For the text-containing cell, return its midpoint in [X, Y] coordinate format. 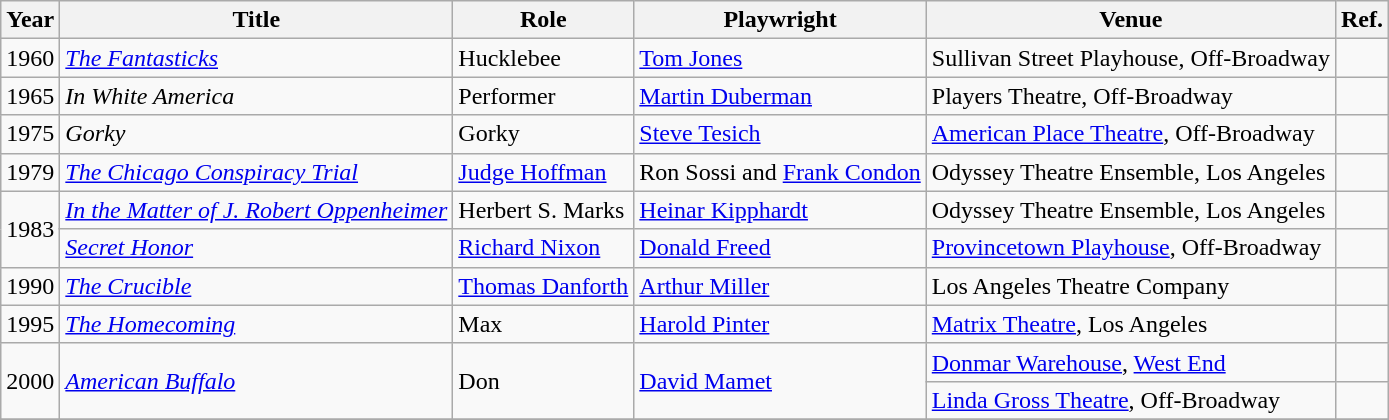
David Mamet [780, 381]
The Fantasticks [256, 58]
1983 [30, 229]
Linda Gross Theatre, Off-Broadway [1130, 400]
Max [544, 324]
1990 [30, 286]
The Chicago Conspiracy Trial [256, 172]
1965 [30, 96]
Heinar Kipphardt [780, 210]
In the Matter of J. Robert Oppenheimer [256, 210]
Sullivan Street Playhouse, Off-Broadway [1130, 58]
The Crucible [256, 286]
1979 [30, 172]
Secret Honor [256, 248]
Steve Tesich [780, 134]
Hucklebee [544, 58]
2000 [30, 381]
Tom Jones [780, 58]
1995 [30, 324]
Martin Duberman [780, 96]
In White America [256, 96]
Richard Nixon [544, 248]
Los Angeles Theatre Company [1130, 286]
Donald Freed [780, 248]
Judge Hoffman [544, 172]
Arthur Miller [780, 286]
Year [30, 20]
Performer [544, 96]
The Homecoming [256, 324]
Ron Sossi and Frank Condon [780, 172]
1960 [30, 58]
Playwright [780, 20]
Harold Pinter [780, 324]
American Place Theatre, Off-Broadway [1130, 134]
Provincetown Playhouse, Off-Broadway [1130, 248]
Players Theatre, Off-Broadway [1130, 96]
Title [256, 20]
Don [544, 381]
1975 [30, 134]
Herbert S. Marks [544, 210]
Ref. [1362, 20]
Donmar Warehouse, West End [1130, 362]
Venue [1130, 20]
American Buffalo [256, 381]
Thomas Danforth [544, 286]
Matrix Theatre, Los Angeles [1130, 324]
Role [544, 20]
